Extract the [X, Y] coordinate from the center of the cell holding the provided text.  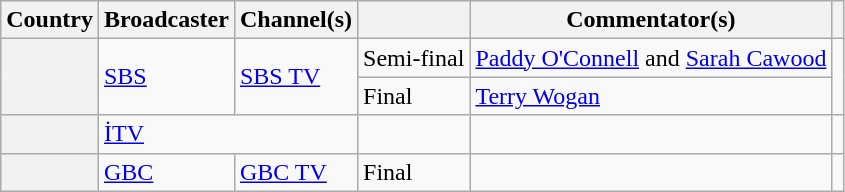
Terry Wogan [651, 96]
SBS TV [296, 77]
Semi-final [414, 58]
Commentator(s) [651, 20]
İTV [228, 134]
Broadcaster [166, 20]
SBS [166, 77]
Paddy O'Connell and Sarah Cawood [651, 58]
GBC [166, 172]
Channel(s) [296, 20]
GBC TV [296, 172]
Country [50, 20]
